Output the [X, Y] coordinate of the center of the cell containing the given text.  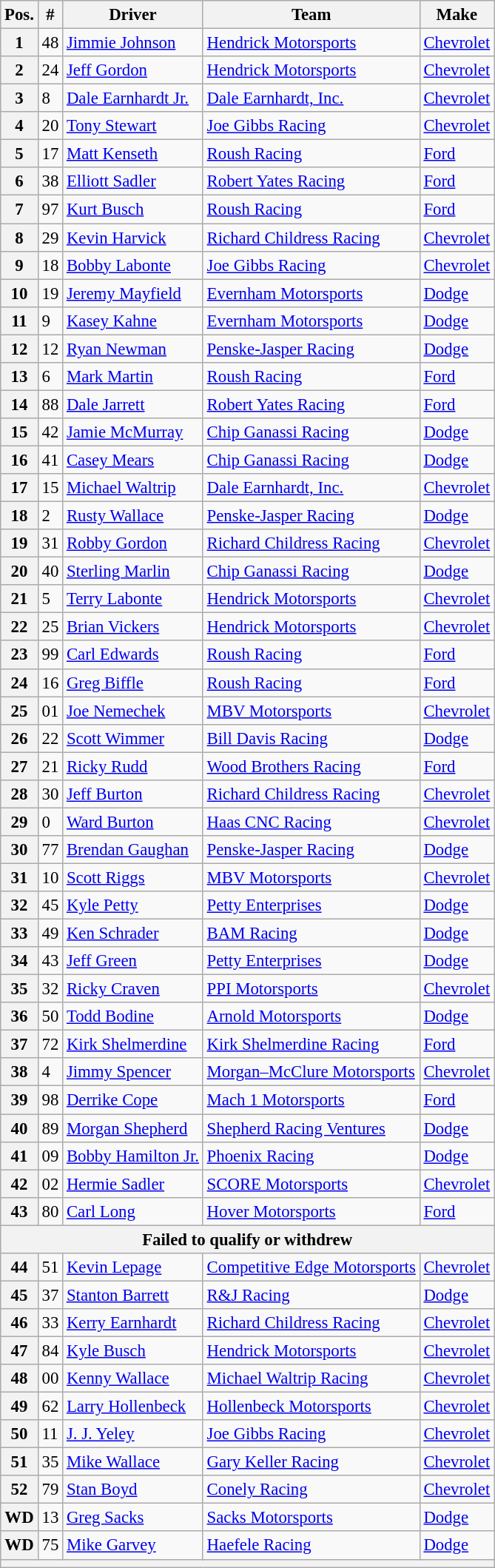
Mike Garvey [133, 1546]
Brendan Gaughan [133, 850]
PPI Motorsports [311, 989]
Failed to qualify or withdrew [247, 1239]
Jimmy Spencer [133, 1073]
52 [19, 1490]
Derrike Cope [133, 1100]
Stan Boyd [133, 1490]
Larry Hollenbeck [133, 1407]
Greg Biffle [133, 683]
14 [19, 404]
Rusty Wallace [133, 516]
77 [50, 850]
Jeff Green [133, 961]
09 [50, 1156]
Ricky Craven [133, 989]
Ken Schrader [133, 934]
Jeremy Mayfield [133, 293]
39 [19, 1100]
Wood Brothers Racing [311, 766]
99 [50, 655]
Shepherd Racing Ventures [311, 1128]
Bobby Labonte [133, 265]
Bill Davis Racing [311, 738]
Stanton Barrett [133, 1295]
36 [19, 1016]
Brian Vickers [133, 627]
Driver [133, 15]
Michael Waltrip [133, 488]
Morgan Shepherd [133, 1128]
Mike Wallace [133, 1462]
BAM Racing [311, 934]
01 [50, 711]
Carl Long [133, 1211]
88 [50, 404]
Todd Bodine [133, 1016]
Phoenix Racing [311, 1156]
80 [50, 1211]
47 [19, 1350]
Carl Edwards [133, 655]
R&J Racing [311, 1295]
Ward Burton [133, 822]
1 [19, 43]
02 [50, 1184]
Robby Gordon [133, 543]
Greg Sacks [133, 1518]
Arnold Motorsports [311, 1016]
46 [19, 1323]
Elliott Sadler [133, 181]
Haefele Racing [311, 1546]
Kevin Harvick [133, 238]
89 [50, 1128]
Casey Mears [133, 460]
0 [50, 822]
72 [50, 1045]
Dale Jarrett [133, 404]
Competitive Edge Motorsports [311, 1267]
Scott Riggs [133, 877]
Joe Nemechek [133, 711]
Jeff Gordon [133, 70]
Hermie Sadler [133, 1184]
Mark Martin [133, 377]
Dale Earnhardt Jr. [133, 98]
Ryan Newman [133, 349]
3 [19, 98]
Ricky Rudd [133, 766]
Hollenbeck Motorsports [311, 1407]
26 [19, 738]
Kurt Busch [133, 210]
Matt Kenseth [133, 154]
Jamie McMurray [133, 432]
Jeff Burton [133, 794]
34 [19, 961]
Bobby Hamilton Jr. [133, 1156]
Scott Wimmer [133, 738]
Kasey Kahne [133, 321]
Kirk Shelmerdine [133, 1045]
44 [19, 1267]
Kerry Earnhardt [133, 1323]
Pos. [19, 15]
Conely Racing [311, 1490]
27 [19, 766]
Gary Keller Racing [311, 1462]
97 [50, 210]
Make [457, 15]
Kyle Busch [133, 1350]
Kirk Shelmerdine Racing [311, 1045]
23 [19, 655]
84 [50, 1350]
Terry Labonte [133, 599]
Jimmie Johnson [133, 43]
28 [19, 794]
Hover Motorsports [311, 1211]
Kevin Lepage [133, 1267]
Tony Stewart [133, 126]
7 [19, 210]
Haas CNC Racing [311, 822]
98 [50, 1100]
Sacks Motorsports [311, 1518]
75 [50, 1546]
Sterling Marlin [133, 572]
Mach 1 Motorsports [311, 1100]
# [50, 15]
Michael Waltrip Racing [311, 1378]
SCORE Motorsports [311, 1184]
62 [50, 1407]
Team [311, 15]
Morgan–McClure Motorsports [311, 1073]
79 [50, 1490]
00 [50, 1378]
J. J. Yeley [133, 1434]
Kyle Petty [133, 905]
Kenny Wallace [133, 1378]
